Determine the (X, Y) coordinate at the center of the cell enclosing the given text.  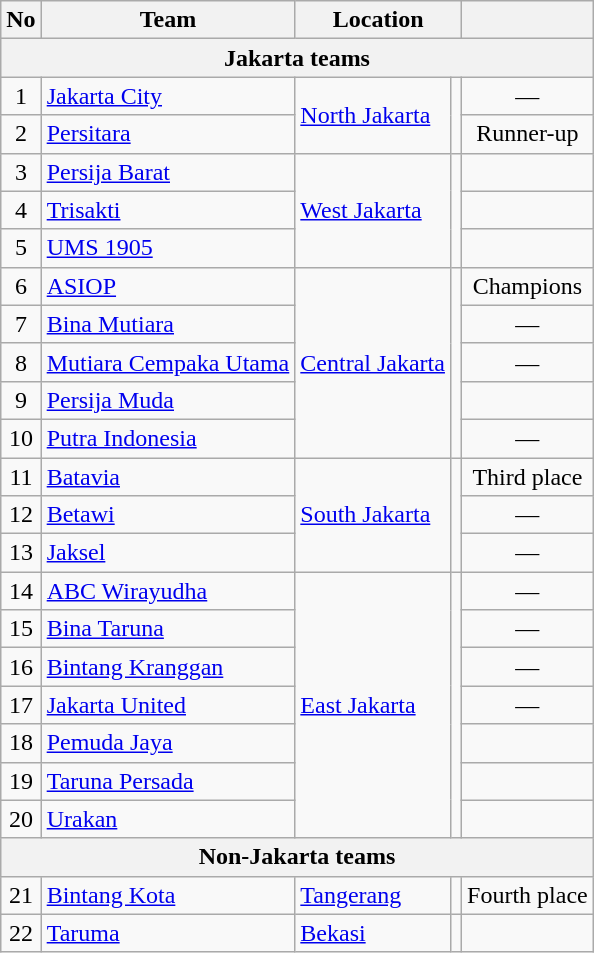
Tangerang (373, 895)
8 (21, 362)
20 (21, 819)
Betawi (168, 515)
13 (21, 553)
Jakarta teams (297, 58)
Bintang Kota (168, 895)
South Jakarta (373, 515)
15 (21, 629)
Batavia (168, 477)
ASIOP (168, 286)
11 (21, 477)
Third place (528, 477)
2 (21, 134)
Bekasi (373, 933)
Non-Jakarta teams (297, 857)
Central Jakarta (373, 362)
14 (21, 591)
Runner-up (528, 134)
Putra Indonesia (168, 438)
6 (21, 286)
Urakan (168, 819)
17 (21, 705)
16 (21, 667)
Persija Muda (168, 400)
Fourth place (528, 895)
Mutiara Cempaka Utama (168, 362)
Location (378, 20)
Bina Taruna (168, 629)
Bintang Kranggan (168, 667)
22 (21, 933)
19 (21, 781)
Champions (528, 286)
12 (21, 515)
21 (21, 895)
North Jakarta (373, 115)
No (21, 20)
Persitara (168, 134)
7 (21, 324)
Trisakti (168, 210)
Team (168, 20)
Taruma (168, 933)
Jakarta City (168, 96)
Bina Mutiara (168, 324)
Jaksel (168, 553)
9 (21, 400)
Persija Barat (168, 172)
1 (21, 96)
3 (21, 172)
East Jakarta (373, 705)
5 (21, 248)
10 (21, 438)
Pemuda Jaya (168, 743)
4 (21, 210)
Jakarta United (168, 705)
18 (21, 743)
ABC Wirayudha (168, 591)
UMS 1905 (168, 248)
West Jakarta (373, 210)
Taruna Persada (168, 781)
